Search for the cell housing the specified text and yield its [x, y] center coordinate. 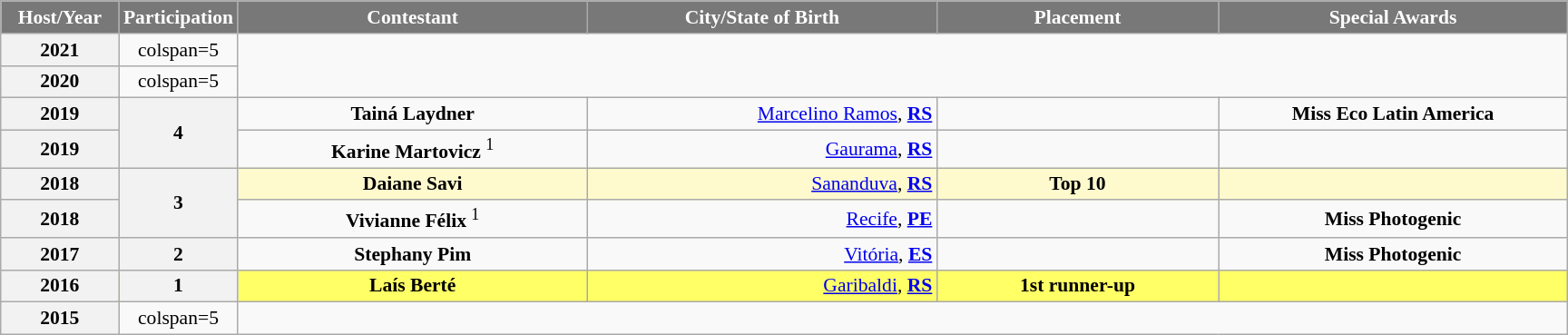
City/State of Birth [762, 17]
2017 [60, 254]
1st runner-up [1077, 287]
Participation [178, 17]
3 [178, 203]
1 [178, 287]
Laís Berté [412, 287]
Top 10 [1077, 184]
Marcelino Ramos, RS [762, 114]
Contestant [412, 17]
2015 [60, 319]
Special Awards [1392, 17]
2 [178, 254]
Tainá Laydner [412, 114]
Vitória, ES [762, 254]
Gaurama, RS [762, 149]
2020 [60, 82]
Sananduva, RS [762, 184]
Miss Eco Latin America [1392, 114]
Daiane Savi [412, 184]
Recife, PE [762, 220]
4 [178, 133]
2016 [60, 287]
Placement [1077, 17]
Host/Year [60, 17]
Garibaldi, RS [762, 287]
Karine Martovicz 1 [412, 149]
Vivianne Félix 1 [412, 220]
2021 [60, 50]
Stephany Pim [412, 254]
